Return [x, y] of the center of cell containing provided text 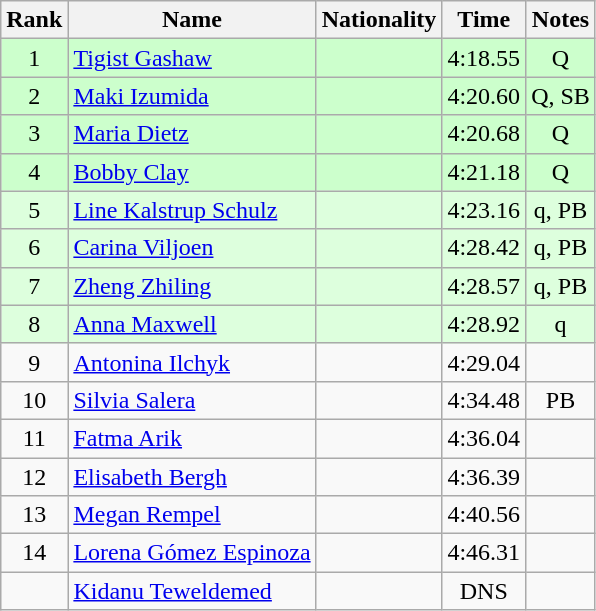
Q, SB [561, 96]
2 [34, 96]
10 [34, 400]
Line Kalstrup Schulz [192, 210]
4:36.04 [484, 438]
3 [34, 134]
Lorena Gómez Espinoza [192, 553]
Carina Viljoen [192, 248]
Anna Maxwell [192, 324]
4:28.92 [484, 324]
Notes [561, 20]
Nationality [379, 20]
4:21.18 [484, 172]
12 [34, 477]
4:20.68 [484, 134]
4:20.60 [484, 96]
6 [34, 248]
Elisabeth Bergh [192, 477]
Silvia Salera [192, 400]
Time [484, 20]
Zheng Zhiling [192, 286]
4:34.48 [484, 400]
14 [34, 553]
11 [34, 438]
1 [34, 58]
Name [192, 20]
q [561, 324]
4:18.55 [484, 58]
4 [34, 172]
Antonina Ilchyk [192, 362]
Maria Dietz [192, 134]
13 [34, 515]
DNS [484, 591]
4:29.04 [484, 362]
Fatma Arik [192, 438]
Rank [34, 20]
PB [561, 400]
7 [34, 286]
Bobby Clay [192, 172]
5 [34, 210]
4:36.39 [484, 477]
4:46.31 [484, 553]
Megan Rempel [192, 515]
4:28.57 [484, 286]
4:23.16 [484, 210]
4:40.56 [484, 515]
8 [34, 324]
Kidanu Teweldemed [192, 591]
4:28.42 [484, 248]
Tigist Gashaw [192, 58]
Maki Izumida [192, 96]
9 [34, 362]
